Identify which cell holds the provided text, then report its [X, Y] central coordinate. 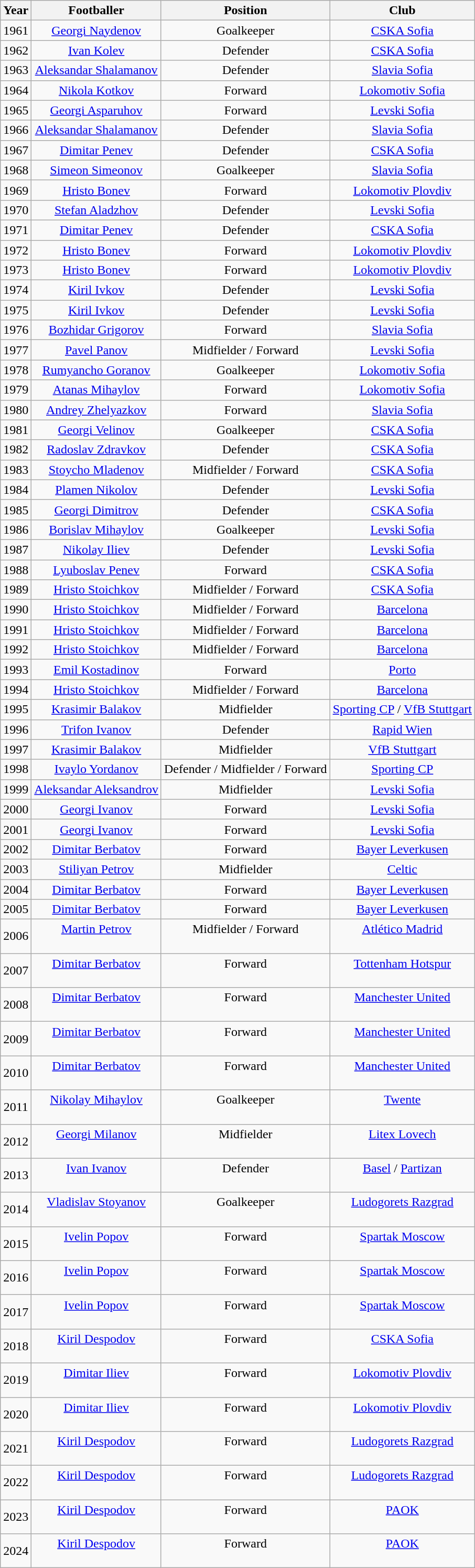
Borislav Mihaylov [96, 529]
Ivan Kolev [96, 50]
1980 [16, 410]
1994 [16, 690]
1996 [16, 729]
2015 [16, 1244]
2014 [16, 1209]
1981 [16, 430]
Georgi Naydenov [96, 30]
1984 [16, 490]
Basel / Partizan [402, 1175]
1983 [16, 470]
Club [402, 10]
1975 [16, 310]
Twente [402, 1107]
2005 [16, 909]
Stefan Aladzhov [96, 210]
2020 [16, 1414]
Defender / Midfielder / Forward [245, 769]
1976 [16, 330]
1993 [16, 670]
2022 [16, 1483]
Trifon Ivanov [96, 729]
1970 [16, 210]
Sporting CP [402, 769]
Ivaylo Yordanov [96, 769]
2000 [16, 809]
2011 [16, 1107]
Sporting CP / VfB Stuttgart [402, 709]
1992 [16, 650]
Georgi Velinov [96, 430]
1990 [16, 610]
1997 [16, 749]
Year [16, 10]
Nikolay Mihaylov [96, 1107]
1977 [16, 350]
Simeon Simeonov [96, 170]
2009 [16, 1039]
Martin Petrov [96, 936]
2002 [16, 849]
2021 [16, 1448]
Nikola Kotkov [96, 90]
2004 [16, 889]
Bozhidar Grigorov [96, 330]
2012 [16, 1141]
2003 [16, 869]
Vladislav Stoyanov [96, 1209]
1995 [16, 709]
Andrey Zhelyazkov [96, 410]
Emil Kostadinov [96, 670]
Pavel Panov [96, 350]
2016 [16, 1277]
2019 [16, 1380]
1973 [16, 270]
1979 [16, 390]
1961 [16, 30]
Atlético Madrid [402, 936]
1982 [16, 450]
Lyuboslav Penev [96, 569]
1964 [16, 90]
1987 [16, 549]
1963 [16, 70]
Litex Lovech [402, 1141]
VfB Stuttgart [402, 749]
2006 [16, 936]
Radoslav Zdravkov [96, 450]
Georgi Dimitrov [96, 510]
2023 [16, 1517]
Porto [402, 670]
Ivan Ivanov [96, 1175]
1998 [16, 769]
1966 [16, 130]
Rapid Wien [402, 729]
1991 [16, 630]
1985 [16, 510]
1989 [16, 590]
Plamen Nikolov [96, 490]
2007 [16, 971]
Aleksandar Aleksandrov [96, 789]
2008 [16, 1004]
Stiliyan Petrov [96, 869]
Georgi Asparuhov [96, 110]
1971 [16, 230]
1969 [16, 190]
1972 [16, 250]
Position [245, 10]
Celtic [402, 869]
2001 [16, 829]
1999 [16, 789]
1967 [16, 150]
Georgi Milanov [96, 1141]
1988 [16, 569]
2018 [16, 1345]
1986 [16, 529]
1965 [16, 110]
Atanas Mihaylov [96, 390]
Nikolay Iliev [96, 549]
1962 [16, 50]
2010 [16, 1073]
Footballer [96, 10]
Tottenham Hotspur [402, 971]
1968 [16, 170]
2013 [16, 1175]
Rumyancho Goranov [96, 370]
Stoycho Mladenov [96, 470]
1974 [16, 290]
2024 [16, 1551]
2017 [16, 1312]
1978 [16, 370]
